Locate the cell with the specified text and output its (X, Y) center coordinate. 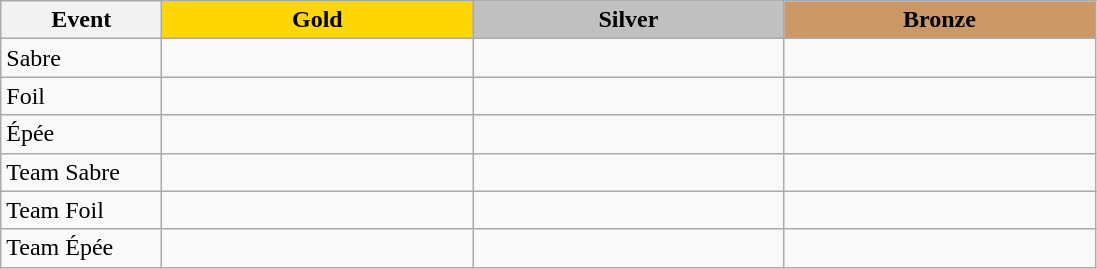
Sabre (82, 58)
Épée (82, 134)
Team Foil (82, 210)
Silver (628, 20)
Bronze (940, 20)
Event (82, 20)
Gold (318, 20)
Team Sabre (82, 172)
Team Épée (82, 248)
Foil (82, 96)
